Locate the cell with the specified text and output its [x, y] center coordinate. 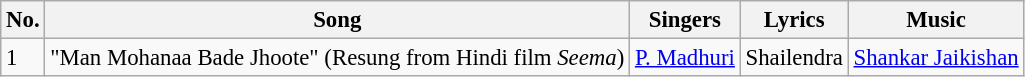
No. [23, 20]
1 [23, 58]
Singers [686, 20]
Shailendra [794, 58]
Shankar Jaikishan [936, 58]
"Man Mohanaa Bade Jhoote" (Resung from Hindi film Seema) [338, 58]
Music [936, 20]
Lyrics [794, 20]
Song [338, 20]
P. Madhuri [686, 58]
